Scan for the cell matching the given text and deliver its (x, y) coordinate at center. 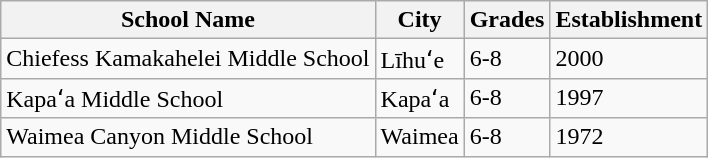
Kapaʻa (420, 98)
Līhuʻe (420, 59)
School Name (188, 20)
City (420, 20)
2000 (629, 59)
1972 (629, 137)
Grades (507, 20)
Chiefess Kamakahelei Middle School (188, 59)
1997 (629, 98)
Waimea (420, 137)
Establishment (629, 20)
Waimea Canyon Middle School (188, 137)
Kapaʻa Middle School (188, 98)
